From the cell containing the given text, extract its center point as [x, y] coordinate. 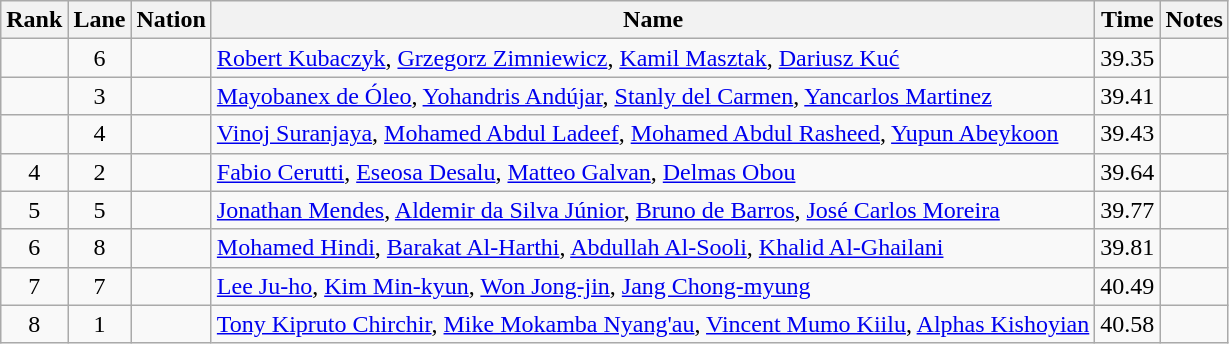
Time [1128, 20]
39.43 [1128, 134]
Mayobanex de Óleo, Yohandris Andújar, Stanly del Carmen, Yancarlos Martinez [652, 96]
2 [100, 172]
40.49 [1128, 286]
40.58 [1128, 324]
39.64 [1128, 172]
1 [100, 324]
39.81 [1128, 248]
39.77 [1128, 210]
Tony Kipruto Chirchir, Mike Mokamba Nyang'au, Vincent Mumo Kiilu, Alphas Kishoyian [652, 324]
Fabio Cerutti, Eseosa Desalu, Matteo Galvan, Delmas Obou [652, 172]
Lee Ju-ho, Kim Min-kyun, Won Jong-jin, Jang Chong-myung [652, 286]
39.35 [1128, 58]
Robert Kubaczyk, Grzegorz Zimniewicz, Kamil Masztak, Dariusz Kuć [652, 58]
Notes [1194, 20]
Nation [171, 20]
Lane [100, 20]
Rank [34, 20]
39.41 [1128, 96]
Mohamed Hindi, Barakat Al-Harthi, Abdullah Al-Sooli, Khalid Al-Ghailani [652, 248]
Vinoj Suranjaya, Mohamed Abdul Ladeef, Mohamed Abdul Rasheed, Yupun Abeykoon [652, 134]
3 [100, 96]
Name [652, 20]
Jonathan Mendes, Aldemir da Silva Júnior, Bruno de Barros, José Carlos Moreira [652, 210]
